Find where the given text appears and provide that cell's center as (X, Y) coordinate. 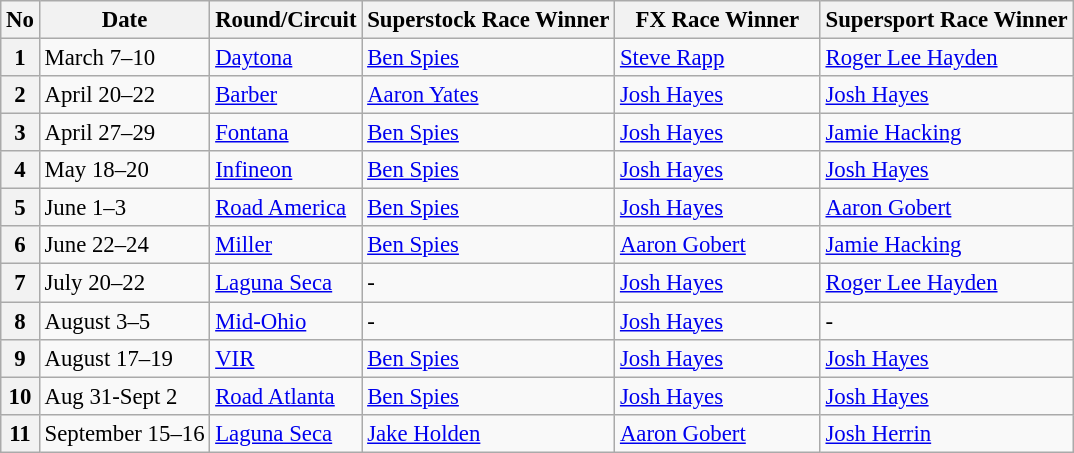
September 15–16 (124, 433)
Infineon (286, 170)
Miller (286, 245)
June 22–24 (124, 245)
Josh Herrin (946, 433)
Date (124, 20)
1 (20, 58)
11 (20, 433)
VIR (286, 358)
April 27–29 (124, 133)
Fontana (286, 133)
No (20, 20)
Mid-Ohio (286, 321)
10 (20, 396)
4 (20, 170)
8 (20, 321)
3 (20, 133)
6 (20, 245)
Daytona (286, 58)
August 3–5 (124, 321)
Round/Circuit (286, 20)
FX Race Winner (718, 20)
Supersport Race Winner (946, 20)
5 (20, 208)
May 18–20 (124, 170)
Road America (286, 208)
Road Atlanta (286, 396)
9 (20, 358)
August 17–19 (124, 358)
Aug 31-Sept 2 (124, 396)
Aaron Yates (488, 95)
March 7–10 (124, 58)
Superstock Race Winner (488, 20)
7 (20, 283)
July 20–22 (124, 283)
April 20–22 (124, 95)
Steve Rapp (718, 58)
Barber (286, 95)
2 (20, 95)
Jake Holden (488, 433)
June 1–3 (124, 208)
